Pinpoint the cell where the given text exists, returning its [X, Y] midpoint coordinate. 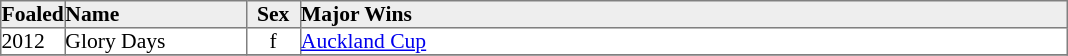
f [273, 42]
Auckland Cup [683, 42]
Foaled [33, 14]
Glory Days [156, 42]
Sex [273, 14]
Name [156, 14]
2012 [33, 42]
Major Wins [683, 14]
